Locate the cell with the specified text and output its (x, y) center coordinate. 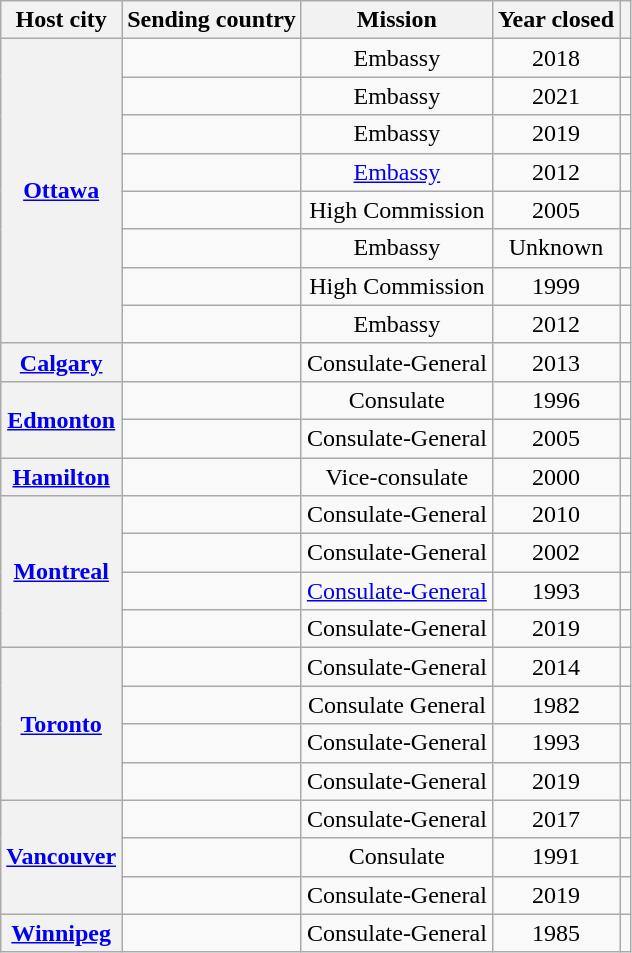
2010 (556, 515)
1982 (556, 705)
2002 (556, 553)
2014 (556, 667)
2000 (556, 477)
Year closed (556, 20)
2017 (556, 819)
1996 (556, 400)
Mission (396, 20)
Calgary (62, 362)
1985 (556, 933)
1999 (556, 286)
Toronto (62, 724)
Vice-consulate (396, 477)
Sending country (212, 20)
Hamilton (62, 477)
2013 (556, 362)
Winnipeg (62, 933)
1991 (556, 857)
2021 (556, 96)
Host city (62, 20)
2018 (556, 58)
Unknown (556, 248)
Ottawa (62, 191)
Montreal (62, 572)
Edmonton (62, 419)
Consulate General (396, 705)
Vancouver (62, 857)
